Locate the cell with the specified text and output its [x, y] center coordinate. 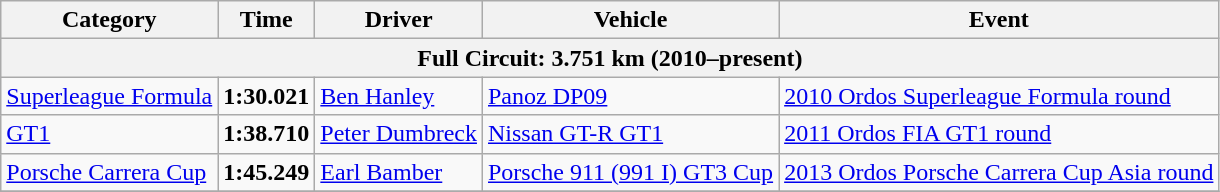
2011 Ordos FIA GT1 round [999, 134]
Porsche Carrera Cup [110, 172]
1:38.710 [266, 134]
Panoz DP09 [630, 96]
Driver [399, 20]
GT1 [110, 134]
Category [110, 20]
2013 Ordos Porsche Carrera Cup Asia round [999, 172]
Nissan GT-R GT1 [630, 134]
Ben Hanley [399, 96]
Full Circuit: 3.751 km (2010–present) [610, 58]
Time [266, 20]
2010 Ordos Superleague Formula round [999, 96]
Peter Dumbreck [399, 134]
Superleague Formula [110, 96]
Event [999, 20]
Earl Bamber [399, 172]
1:45.249 [266, 172]
1:30.021 [266, 96]
Vehicle [630, 20]
Porsche 911 (991 I) GT3 Cup [630, 172]
